Return the (X, Y) coordinate for the center point of the cell that contains the specified text.  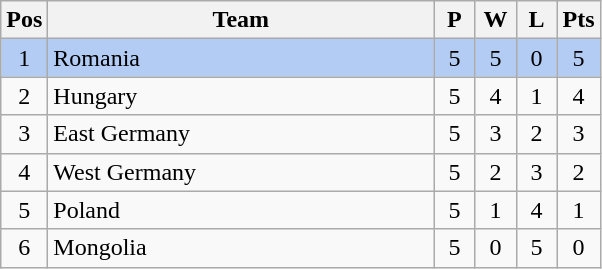
Team (241, 20)
L (536, 20)
Hungary (241, 96)
East Germany (241, 134)
W (496, 20)
West Germany (241, 172)
Mongolia (241, 248)
6 (24, 248)
Poland (241, 210)
Pts (578, 20)
P (454, 20)
Pos (24, 20)
Romania (241, 58)
